Pinpoint the cell where the given text exists, returning its (x, y) midpoint coordinate. 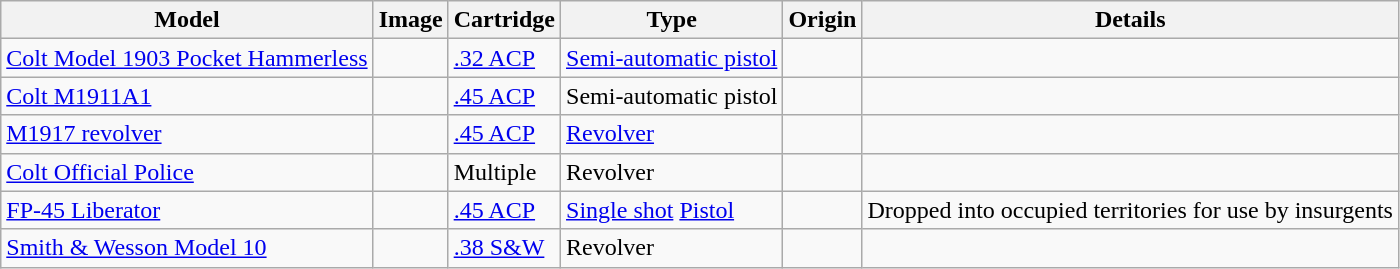
Multiple (504, 172)
Colt M1911A1 (187, 96)
Type (672, 20)
Smith & Wesson Model 10 (187, 248)
.32 ACP (504, 58)
Image (410, 20)
Cartridge (504, 20)
Model (187, 20)
Origin (822, 20)
M1917 revolver (187, 134)
Dropped into occupied territories for use by insurgents (1130, 210)
Colt Official Police (187, 172)
FP-45 Liberator (187, 210)
Details (1130, 20)
Colt Model 1903 Pocket Hammerless (187, 58)
Single shot Pistol (672, 210)
.38 S&W (504, 248)
